Scan for the cell matching the given text and deliver its (X, Y) coordinate at center. 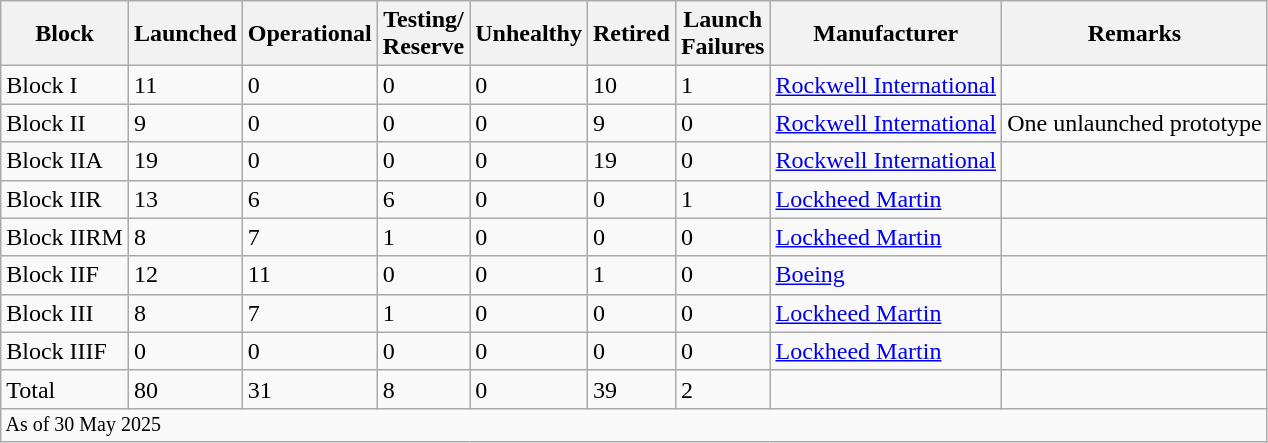
Block III (65, 313)
31 (310, 389)
Boeing (886, 275)
Block IIF (65, 275)
Launched (185, 34)
Block IIIF (65, 351)
LaunchFailures (722, 34)
Block IIA (65, 161)
Block IIR (65, 199)
One unlaunched prototype (1135, 123)
Block II (65, 123)
Testing/Reserve (423, 34)
Manufacturer (886, 34)
10 (631, 85)
Block IIRM (65, 237)
Block I (65, 85)
Block (65, 34)
Retired (631, 34)
Operational (310, 34)
39 (631, 389)
Unhealthy (529, 34)
Total (65, 389)
2 (722, 389)
12 (185, 275)
Remarks (1135, 34)
As of 30 May 2025 (634, 424)
80 (185, 389)
13 (185, 199)
